Detect which cell encompasses the target text, then output its [X, Y] center coordinate. 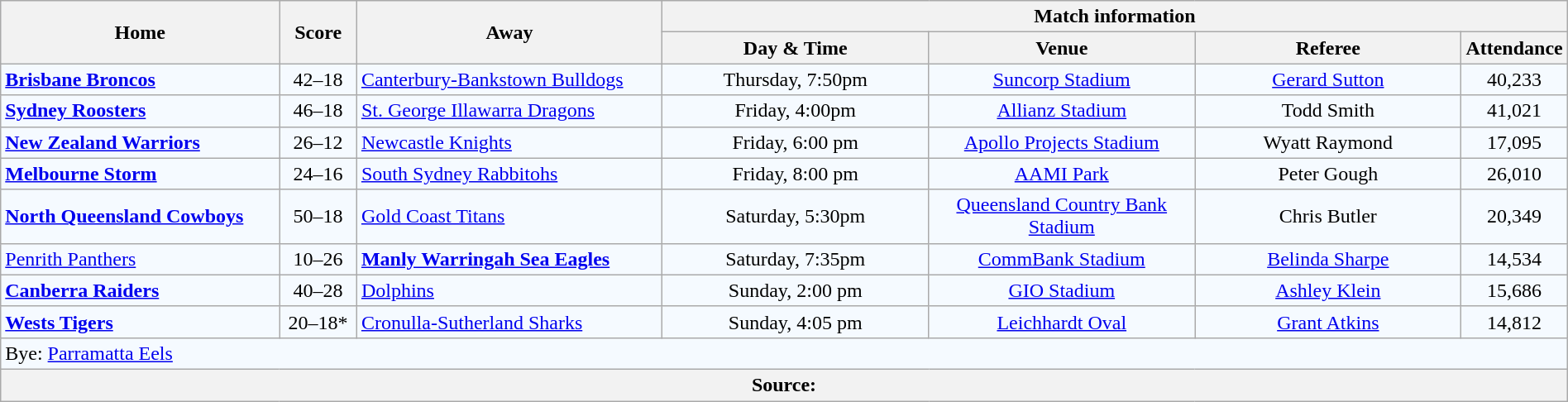
26,010 [1514, 174]
Todd Smith [1328, 111]
Chris Butler [1328, 217]
10–26 [318, 259]
Dolphins [509, 290]
26–12 [318, 142]
Queensland Country Bank Stadium [1062, 217]
Newcastle Knights [509, 142]
Wests Tigers [141, 322]
Peter Gough [1328, 174]
50–18 [318, 217]
Cronulla-Sutherland Sharks [509, 322]
North Queensland Cowboys [141, 217]
Sunday, 4:05 pm [796, 322]
Wyatt Raymond [1328, 142]
South Sydney Rabbitohs [509, 174]
Melbourne Storm [141, 174]
Sunday, 2:00 pm [796, 290]
Belinda Sharpe [1328, 259]
Friday, 6:00 pm [796, 142]
Manly Warringah Sea Eagles [509, 259]
Leichhardt Oval [1062, 322]
CommBank Stadium [1062, 259]
Away [509, 32]
Venue [1062, 48]
Day & Time [796, 48]
46–18 [318, 111]
41,021 [1514, 111]
Referee [1328, 48]
Source: [784, 385]
15,686 [1514, 290]
Saturday, 7:35pm [796, 259]
Bye: Parramatta Eels [784, 353]
14,812 [1514, 322]
42–18 [318, 79]
Allianz Stadium [1062, 111]
New Zealand Warriors [141, 142]
17,095 [1514, 142]
Ashley Klein [1328, 290]
AAMI Park [1062, 174]
20–18* [318, 322]
Friday, 4:00pm [796, 111]
Penrith Panthers [141, 259]
Match information [1115, 17]
24–16 [318, 174]
Home [141, 32]
20,349 [1514, 217]
Canterbury-Bankstown Bulldogs [509, 79]
GIO Stadium [1062, 290]
40,233 [1514, 79]
Apollo Projects Stadium [1062, 142]
Score [318, 32]
Saturday, 5:30pm [796, 217]
St. George Illawarra Dragons [509, 111]
Suncorp Stadium [1062, 79]
40–28 [318, 290]
14,534 [1514, 259]
Canberra Raiders [141, 290]
Attendance [1514, 48]
Friday, 8:00 pm [796, 174]
Grant Atkins [1328, 322]
Sydney Roosters [141, 111]
Brisbane Broncos [141, 79]
Gold Coast Titans [509, 217]
Gerard Sutton [1328, 79]
Thursday, 7:50pm [796, 79]
